Scan for the cell matching the given text and deliver its [x, y] coordinate at center. 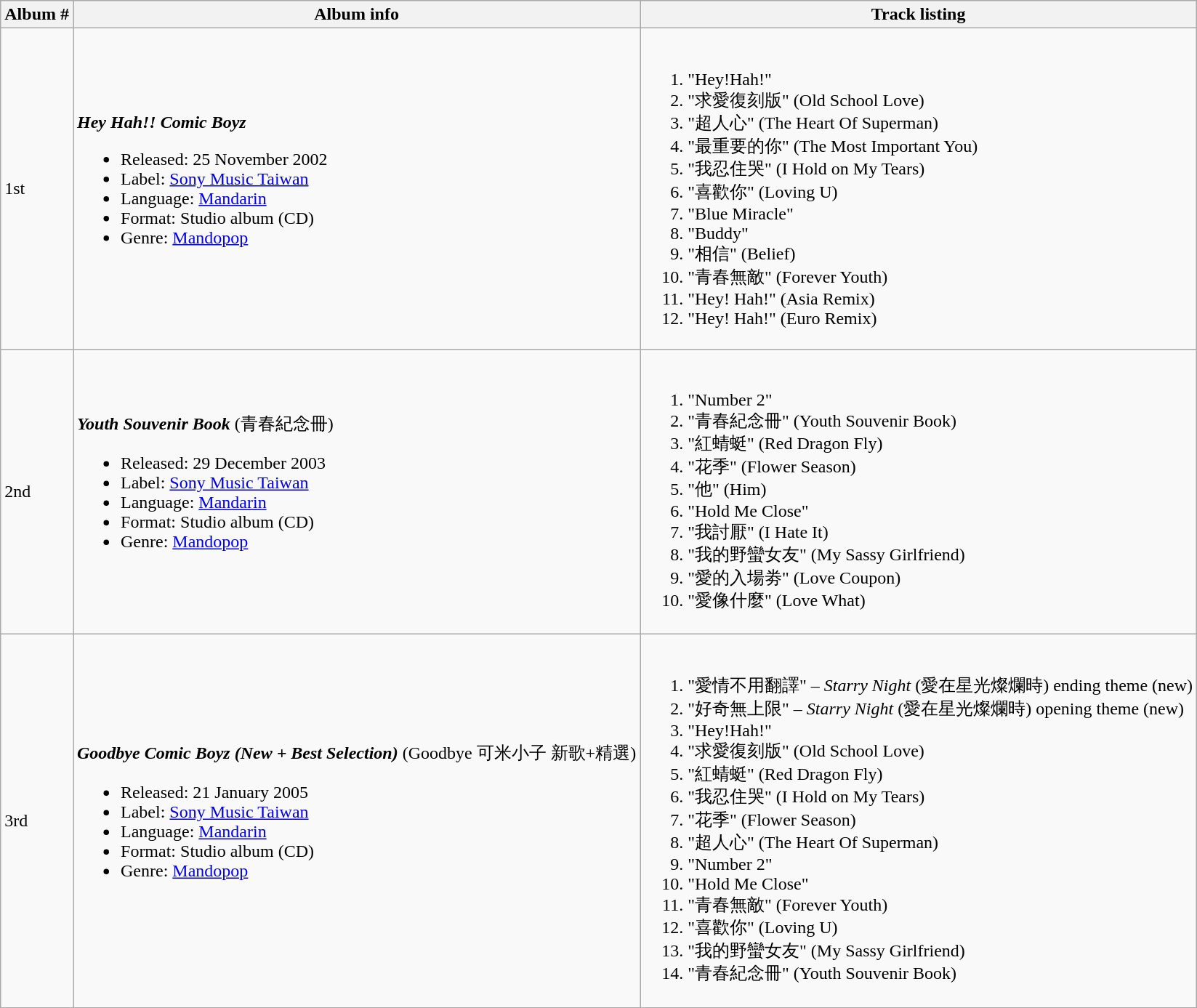
Youth Souvenir Book (青春紀念冊)Released: 29 December 2003Label: Sony Music TaiwanLanguage: MandarinFormat: Studio album (CD)Genre: Mandopop [356, 491]
Album # [37, 15]
Album info [356, 15]
Hey Hah!! Comic BoyzReleased: 25 November 2002Label: Sony Music TaiwanLanguage: MandarinFormat: Studio album (CD)Genre: Mandopop [356, 189]
1st [37, 189]
Track listing [919, 15]
3rd [37, 820]
2nd [37, 491]
